Provide the (X, Y) coordinate of the cell's center where the given text is located.  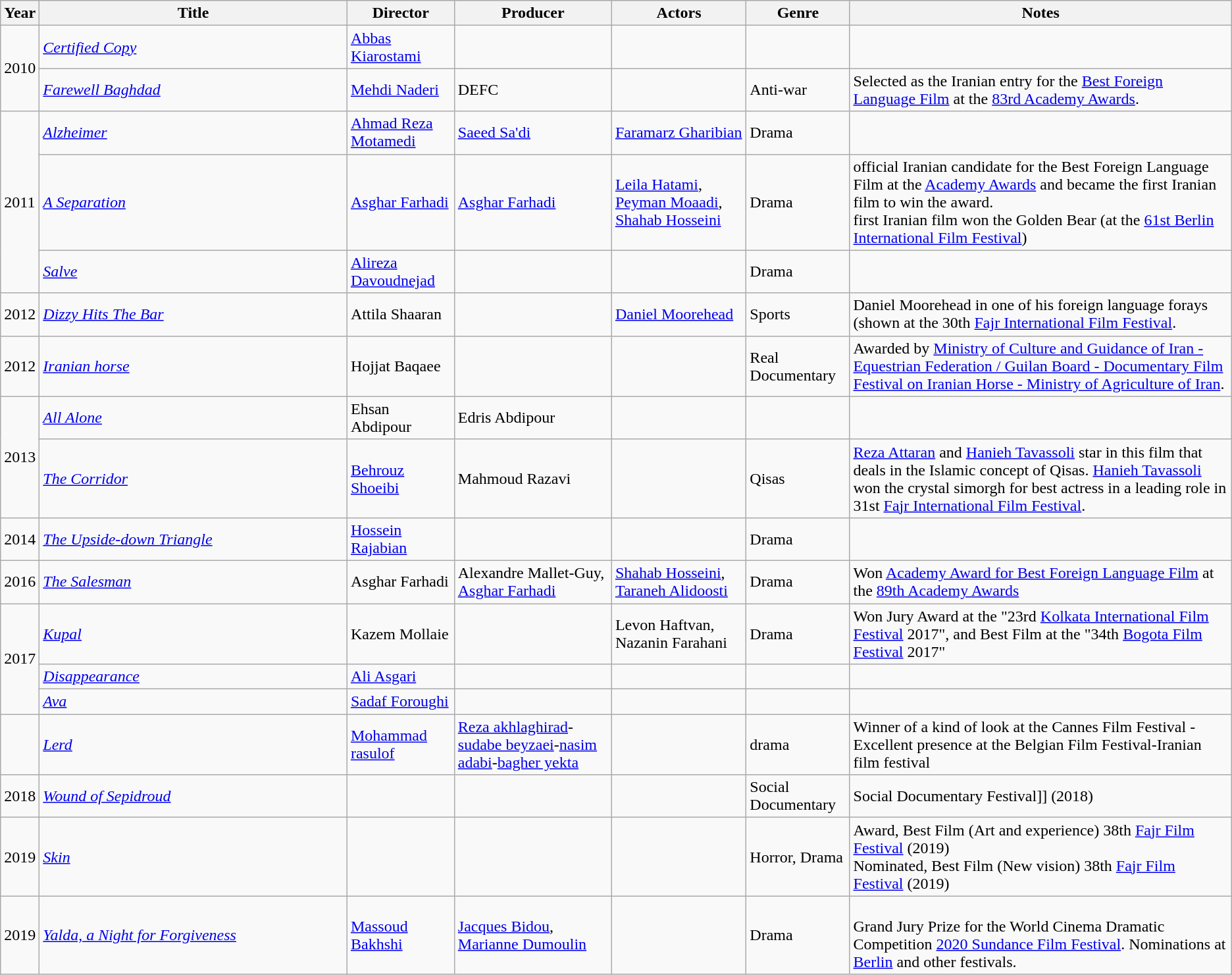
Won Academy Award for Best Foreign Language Film at the 89th Academy Awards (1040, 582)
The Salesman (193, 582)
Producer (533, 13)
Behrouz Shoeibi (400, 478)
Sadaf Foroughi (400, 702)
2010 (20, 68)
Winner of a kind of look at the Cannes Film Festival -Excellent presence at the Belgian Film Festival-Iranian film festival (1040, 745)
Grand Jury Prize for the World Cinema Dramatic Competition 2020 Sundance Film Festival. Nominations at Berlin and other festivals. (1040, 935)
Mohammad rasulof (400, 745)
2016 (20, 582)
Selected as the Iranian entry for the Best Foreign Language Film at the 83rd Academy Awards. (1040, 90)
Faramarz Gharibian (679, 133)
Farewell Baghdad (193, 90)
Edris Abdipour (533, 417)
Massoud Bakhshi (400, 935)
Kazem Mollaie (400, 633)
Award, Best Film (Art and experience) 38th Fajr Film Festival (2019)Nominated, Best Film (New vision) 38th Fajr Film Festival (2019) (1040, 857)
2017 (20, 658)
Ehsan Abdipour (400, 417)
Mahmoud Razavi (533, 478)
DEFC (533, 90)
Ava (193, 702)
Iranian horse (193, 366)
Saeed Sa'di (533, 133)
The Corridor (193, 478)
A Separation (193, 202)
Dizzy Hits The Bar (193, 315)
Jacques Bidou, Marianne Dumoulin (533, 935)
Certified Copy (193, 47)
Kupal (193, 633)
Wound of Sepidroud (193, 797)
Year (20, 13)
Sports (798, 315)
Horror, Drama (798, 857)
Daniel Moorehead in one of his foreign language forays (shown at the 30th Fajr International Film Festival. (1040, 315)
Real Documentary (798, 366)
All Alone (193, 417)
Ahmad Reza Motamedi (400, 133)
Notes (1040, 13)
Actors (679, 13)
Mehdi Naderi (400, 90)
2013 (20, 457)
Yalda, a Night for Forgiveness (193, 935)
Attila Shaaran (400, 315)
Director (400, 13)
Alexandre Mallet-Guy, Asghar Farhadi (533, 582)
Lerd (193, 745)
Levon Haftvan, Nazanin Farahani (679, 633)
Daniel Moorehead (679, 315)
Salve (193, 271)
Abbas Kiarostami (400, 47)
The Upside-down Triangle (193, 539)
2018 (20, 797)
Disappearance (193, 677)
Skin (193, 857)
Hossein Rajabian (400, 539)
Qisas (798, 478)
Social Documentary Festival]] (2018) (1040, 797)
2014 (20, 539)
Won Jury Award at the "23rd Kolkata International Film Festival 2017", and Best Film at the "34th Bogota Film Festival 2017" (1040, 633)
Social Documentary (798, 797)
Shahab Hosseini, Taraneh Alidoosti (679, 582)
Alzheimer (193, 133)
Genre (798, 13)
Leila Hatami, Peyman Moaadi, Shahab Hosseini (679, 202)
drama (798, 745)
Reza akhlaghirad-sudabe beyzaei-nasim adabi-bagher yekta (533, 745)
Anti-war (798, 90)
Alireza Davoudnejad (400, 271)
2011 (20, 202)
Title (193, 13)
Ali Asgari (400, 677)
Hojjat Baqaee (400, 366)
